Output the (x, y) coordinate of the center of the cell containing the given text.  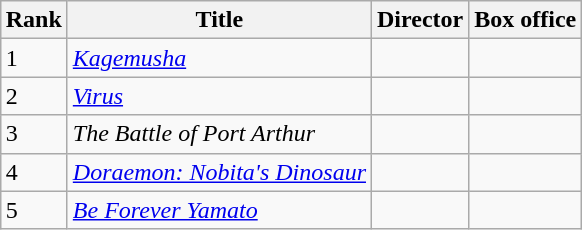
Director (420, 20)
Rank (34, 20)
3 (34, 134)
Kagemusha (219, 58)
1 (34, 58)
Title (219, 20)
Doraemon: Nobita's Dinosaur (219, 172)
2 (34, 96)
4 (34, 172)
5 (34, 210)
The Battle of Port Arthur (219, 134)
Virus (219, 96)
Be Forever Yamato (219, 210)
Box office (526, 20)
